Locate the cell with the specified text and output its [x, y] center coordinate. 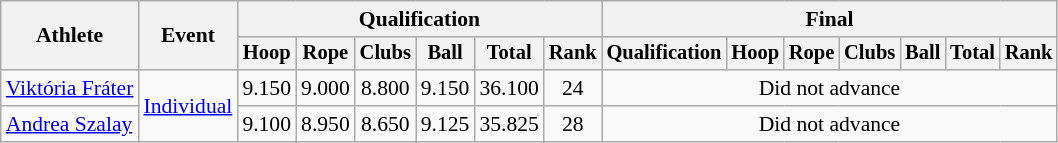
36.100 [508, 88]
28 [573, 124]
Andrea Szalay [70, 124]
Event [188, 36]
8.650 [386, 124]
24 [573, 88]
9.125 [446, 124]
Individual [188, 106]
9.000 [326, 88]
Viktória Fráter [70, 88]
Final [830, 19]
8.800 [386, 88]
9.100 [266, 124]
8.950 [326, 124]
Athlete [70, 36]
35.825 [508, 124]
